Return (x, y) of the center of cell containing provided text 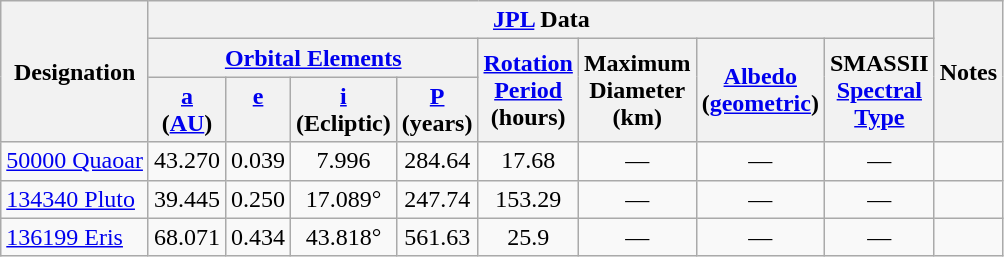
RotationPeriod(hours) (528, 90)
43.270 (186, 161)
Notes (968, 72)
561.63 (437, 237)
0.434 (258, 237)
Orbital Elements (313, 58)
50000 Quaoar (75, 161)
0.250 (258, 199)
68.071 (186, 237)
39.445 (186, 199)
7.996 (344, 161)
17.68 (528, 161)
a(AU) (186, 110)
284.64 (437, 161)
Designation (75, 72)
17.089° (344, 199)
134340 Pluto (75, 199)
i(Ecliptic) (344, 110)
43.818° (344, 237)
MaximumDiameter(km) (637, 90)
153.29 (528, 199)
136199 Eris (75, 237)
P(years) (437, 110)
e (258, 110)
0.039 (258, 161)
SMASSIISpectralType (879, 90)
Albedo(geometric) (760, 90)
JPL Data (541, 20)
25.9 (528, 237)
247.74 (437, 199)
